Search for the cell housing the specified text and yield its (X, Y) center coordinate. 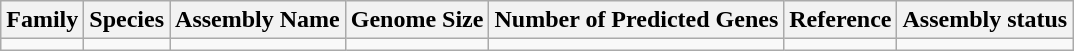
Genome Size (417, 20)
Species (127, 20)
Family (42, 20)
Assembly Name (258, 20)
Number of Predicted Genes (636, 20)
Reference (840, 20)
Assembly status (985, 20)
